Locate the cell with the specified text and output its (x, y) center coordinate. 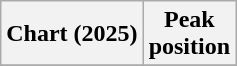
Chart (2025) (72, 34)
Peakposition (189, 34)
